Provide the [x, y] coordinate of the cell's center where the given text is located.  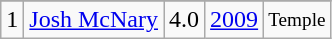
4.0 [184, 20]
Temple [297, 20]
1 [12, 20]
Josh McNary [94, 20]
2009 [234, 20]
